Locate the cell with the specified text and output its (x, y) center coordinate. 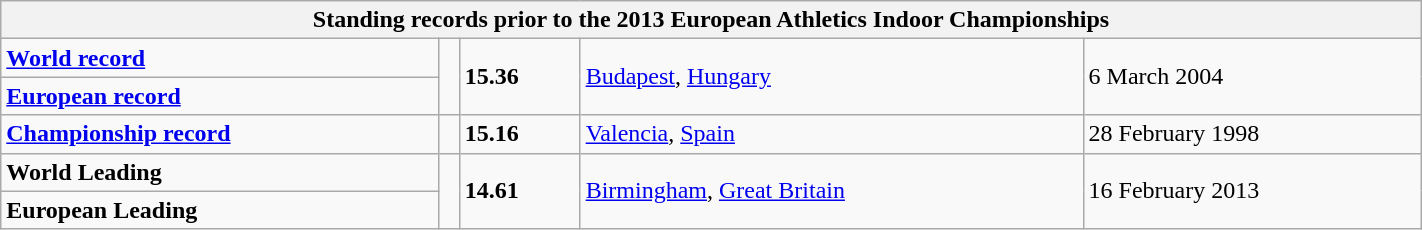
6 March 2004 (1252, 77)
Standing records prior to the 2013 European Athletics Indoor Championships (711, 20)
Birmingham, Great Britain (832, 191)
World Leading (220, 172)
European Leading (220, 210)
16 February 2013 (1252, 191)
World record (220, 58)
15.36 (520, 77)
Championship record (220, 134)
28 February 1998 (1252, 134)
14.61 (520, 191)
European record (220, 96)
Valencia, Spain (832, 134)
Budapest, Hungary (832, 77)
15.16 (520, 134)
